Detect which cell encompasses the target text, then output its (x, y) center coordinate. 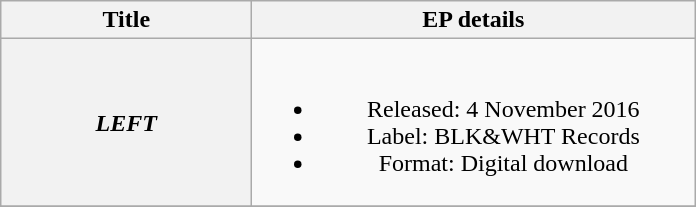
LEFT (126, 122)
EP details (474, 20)
Released: 4 November 2016Label: BLK&WHT RecordsFormat: Digital download (474, 122)
Title (126, 20)
